Provide the [x, y] coordinate of the cell's center where the given text is located.  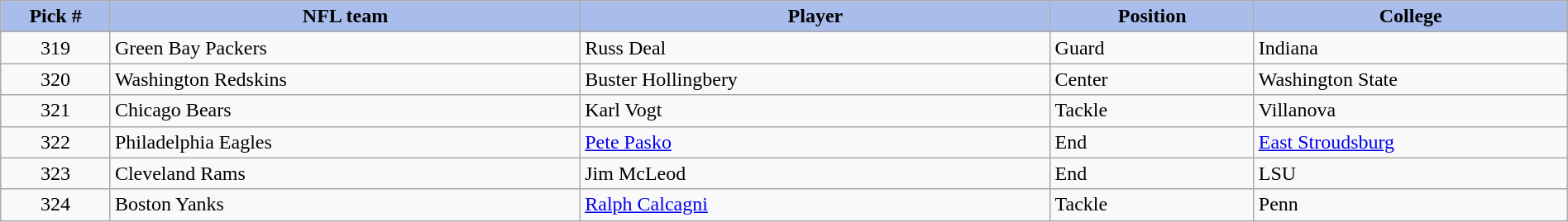
Pete Pasko [815, 142]
Philadelphia Eagles [345, 142]
Penn [1411, 205]
321 [56, 111]
323 [56, 173]
Player [815, 17]
Villanova [1411, 111]
324 [56, 205]
319 [56, 48]
322 [56, 142]
College [1411, 17]
Boston Yanks [345, 205]
Guard [1152, 48]
LSU [1411, 173]
320 [56, 79]
Center [1152, 79]
NFL team [345, 17]
Indiana [1411, 48]
Pick # [56, 17]
Chicago Bears [345, 111]
East Stroudsburg [1411, 142]
Cleveland Rams [345, 173]
Ralph Calcagni [815, 205]
Position [1152, 17]
Washington Redskins [345, 79]
Karl Vogt [815, 111]
Russ Deal [815, 48]
Green Bay Packers [345, 48]
Jim McLeod [815, 173]
Washington State [1411, 79]
Buster Hollingbery [815, 79]
